Find where the given text appears and provide that cell's center as (x, y) coordinate. 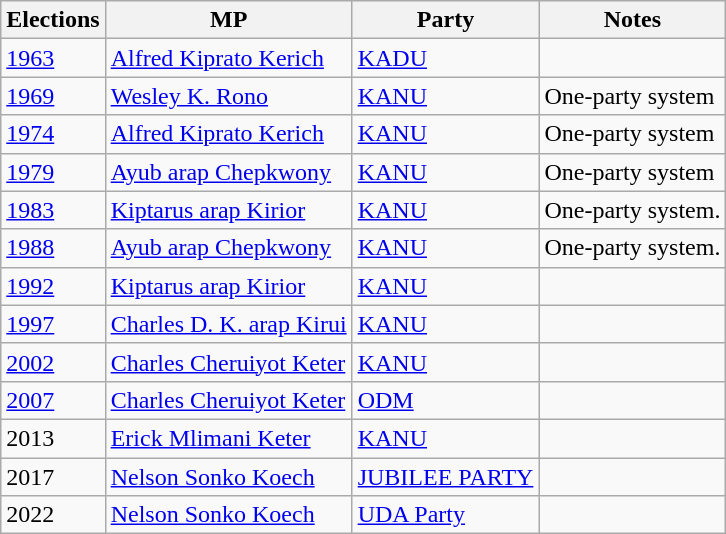
JUBILEE PARTY (446, 477)
Charles D. K. arap Kirui (228, 324)
Erick Mlimani Keter (228, 438)
2013 (53, 438)
Wesley K. Rono (228, 96)
1974 (53, 134)
1983 (53, 210)
2017 (53, 477)
2007 (53, 400)
Elections (53, 20)
2002 (53, 362)
1969 (53, 96)
2022 (53, 515)
Party (446, 20)
1992 (53, 286)
Notes (632, 20)
ODM (446, 400)
1997 (53, 324)
KADU (446, 58)
1979 (53, 172)
1963 (53, 58)
1988 (53, 248)
UDA Party (446, 515)
MP (228, 20)
